Return [X, Y] of the center of cell containing provided text 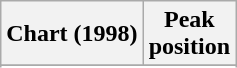
Chart (1998) [72, 34]
Peakposition [189, 34]
